Determine the [x, y] coordinate at the center of the cell enclosing the given text.  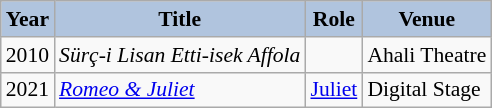
Role [334, 19]
Year [28, 19]
2010 [28, 55]
Juliet [334, 90]
Romeo & Juliet [180, 90]
Sürç-i Lisan Etti-isek Affola [180, 55]
Digital Stage [426, 90]
Title [180, 19]
Venue [426, 19]
2021 [28, 90]
Ahali Theatre [426, 55]
